Find where the given text appears and provide that cell's center as (x, y) coordinate. 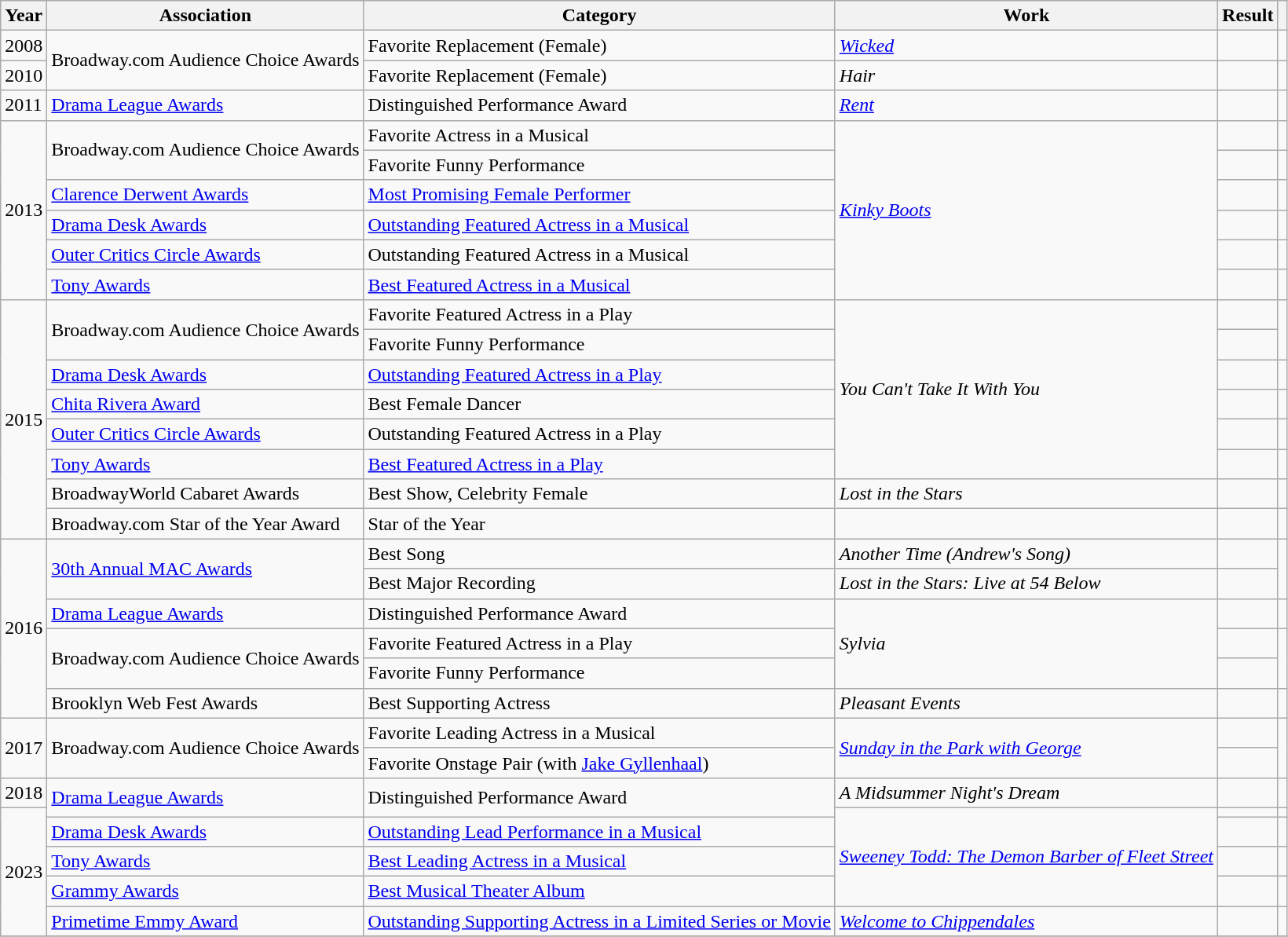
2023 (24, 872)
Sweeney Todd: The Demon Barber of Fleet Street (1026, 856)
2017 (24, 748)
Brooklyn Web Fest Awards (206, 703)
Grammy Awards (206, 891)
Association (206, 16)
Outstanding Supporting Actress in a Limited Series or Movie (599, 921)
Best Major Recording (599, 584)
Most Promising Female Performer (599, 195)
Hair (1026, 75)
Kinky Boots (1026, 210)
Lost in the Stars (1026, 494)
Best Song (599, 554)
Best Featured Actress in a Musical (599, 284)
Chita Rivera Award (206, 404)
Wicked (1026, 46)
Sylvia (1026, 643)
Broadway.com Star of the Year Award (206, 524)
Lost in the Stars: Live at 54 Below (1026, 584)
2008 (24, 46)
2011 (24, 105)
Star of the Year (599, 524)
Best Featured Actress in a Play (599, 464)
Best Female Dancer (599, 404)
Best Show, Celebrity Female (599, 494)
Pleasant Events (1026, 703)
2015 (24, 419)
Work (1026, 16)
Best Musical Theater Album (599, 891)
Best Leading Actress in a Musical (599, 862)
You Can't Take It With You (1026, 389)
Primetime Emmy Award (206, 921)
Another Time (Andrew's Song) (1026, 554)
Favorite Onstage Pair (with Jake Gyllenhaal) (599, 763)
Favorite Actress in a Musical (599, 135)
A Midsummer Night's Dream (1026, 792)
Rent (1026, 105)
BroadwayWorld Cabaret Awards (206, 494)
Result (1248, 16)
Welcome to Chippendales (1026, 921)
Favorite Leading Actress in a Musical (599, 733)
30th Annual MAC Awards (206, 569)
Outstanding Lead Performance in a Musical (599, 832)
Category (599, 16)
2013 (24, 210)
2018 (24, 792)
Sunday in the Park with George (1026, 748)
Year (24, 16)
2010 (24, 75)
2016 (24, 628)
Best Supporting Actress (599, 703)
Clarence Derwent Awards (206, 195)
